Provide the (X, Y) coordinate of the cell's center where the given text is located.  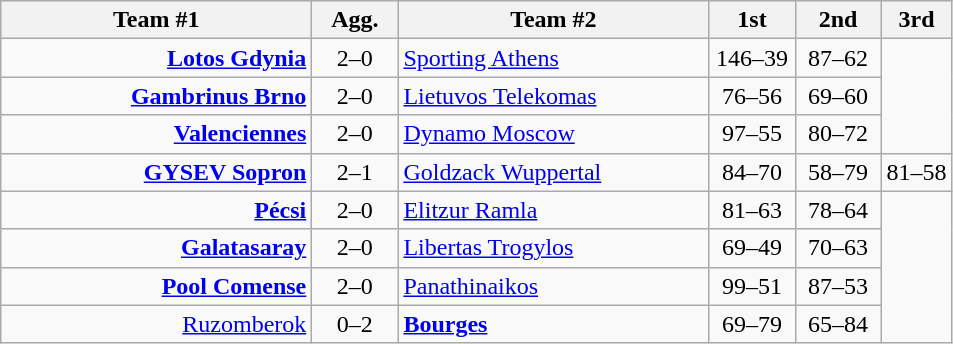
Goldzack Wuppertal (554, 172)
97–55 (752, 134)
Team #2 (554, 20)
0–2 (355, 324)
2–1 (355, 172)
99–51 (752, 286)
69–60 (838, 96)
Galatasaray (156, 248)
Dynamo Moscow (554, 134)
65–84 (838, 324)
Ruzomberok (156, 324)
1st (752, 20)
Agg. (355, 20)
Sporting Athens (554, 58)
Lietuvos Telekomas (554, 96)
78–64 (838, 210)
Bourges (554, 324)
Valenciennes (156, 134)
146–39 (752, 58)
Pool Comense (156, 286)
Libertas Trogylos (554, 248)
87–53 (838, 286)
Elitzur Ramla (554, 210)
81–63 (752, 210)
2nd (838, 20)
GYSEV Sopron (156, 172)
Panathinaikos (554, 286)
Team #1 (156, 20)
58–79 (838, 172)
3rd (916, 20)
69–49 (752, 248)
76–56 (752, 96)
80–72 (838, 134)
87–62 (838, 58)
81–58 (916, 172)
Pécsi (156, 210)
Lotos Gdynia (156, 58)
84–70 (752, 172)
Gambrinus Brno (156, 96)
69–79 (752, 324)
70–63 (838, 248)
